Output the [X, Y] coordinate of the center of the cell containing the given text.  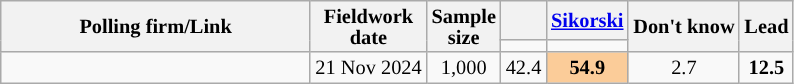
12.5 [766, 68]
1,000 [464, 68]
Samplesize [464, 26]
Lead [766, 26]
54.9 [587, 68]
Don't know [684, 26]
42.4 [524, 68]
2.7 [684, 68]
Fieldworkdate [368, 26]
Sikorski [587, 20]
21 Nov 2024 [368, 68]
Polling firm/Link [156, 26]
